Determine the [x, y] coordinate at the center of the cell enclosing the given text.  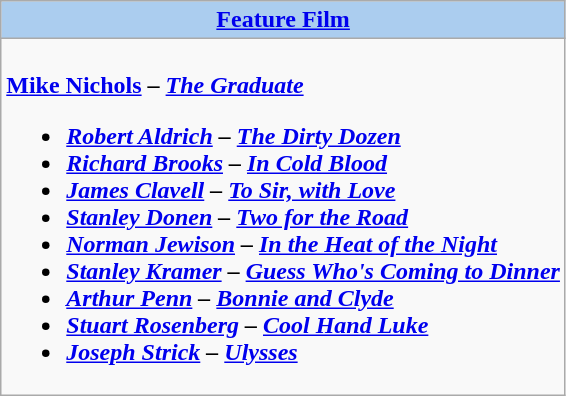
Feature Film [284, 20]
